From the cell containing the given text, extract its center point as (X, Y) coordinate. 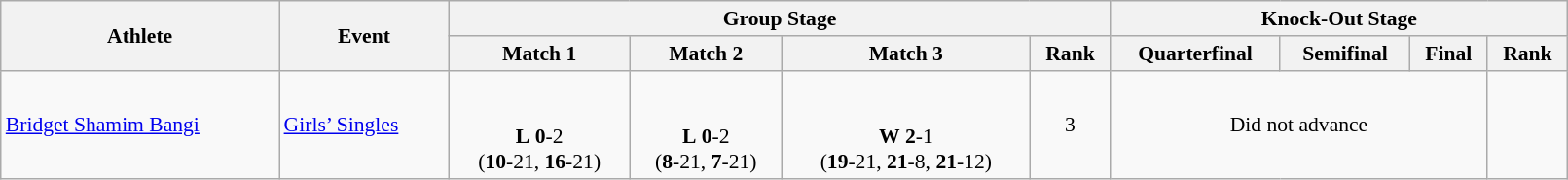
Match 1 (539, 54)
Bridget Shamim Bangi (140, 125)
Match 3 (905, 54)
Semifinal (1345, 54)
Final (1448, 54)
Match 2 (706, 54)
Did not advance (1298, 125)
L 0-2 (8-21, 7-21) (706, 125)
Athlete (140, 35)
3 (1071, 125)
Group Stage (780, 18)
Quarterfinal (1195, 54)
Knock-Out Stage (1339, 18)
W 2-1 (19-21, 21-8, 21-12) (905, 125)
Girls’ Singles (364, 125)
Event (364, 35)
L 0-2 (10-21, 16-21) (539, 125)
